Determine the [X, Y] coordinate at the center of the cell enclosing the given text.  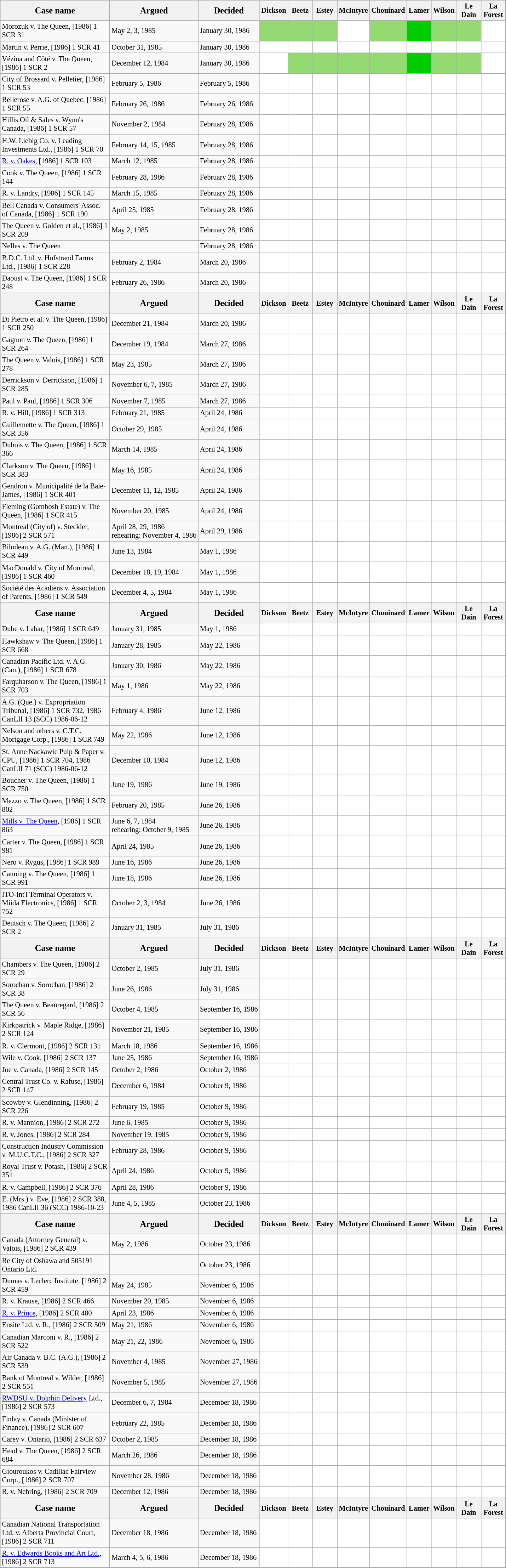
November 7, 1985 [154, 401]
December 4, 5, 1984 [154, 593]
Deutsch v. The Queen, [1986] 2 SCR 2 [55, 928]
June 6, 1985 [154, 1122]
R. v. Oakes, [1986] 1 SCR 103 [55, 161]
Derrickson v. Derrickson, [1986] 1 SCR 285 [55, 385]
April 23, 1986 [154, 1313]
Daoust v. The Queen, [1986] 1 SCR 248 [55, 283]
Dube v. Labar, [1986] 1 SCR 649 [55, 629]
March 4, 5, 6, 1986 [154, 1557]
May 2, 1986 [154, 1244]
Vézina and Côté v. The Queen, [1986] 1 SCR 2 [55, 63]
Montreal (City of) v. Steckler, [1986] 2 SCR 571 [55, 531]
June 13, 1984 [154, 551]
The Queen v. Valois, [1986] 1 SCR 278 [55, 364]
December 21, 1984 [154, 323]
May 2, 3, 1985 [154, 31]
March 15, 1985 [154, 193]
City of Brossard v. Pelletier, [1986] 1 SCR 53 [55, 84]
R. v. Nehring, [1986] 2 SCR 709 [55, 1492]
May 16, 1985 [154, 470]
St. Anne Nackawic Pulp & Paper v. CPU, [1986] 1 SCR 704, 1986 CanLII 71 (SCC) 1986-06-12 [55, 760]
February 4, 1986 [154, 711]
Carey v. Ontario, [1986] 2 SCR 637 [55, 1439]
Scowby v. Glendinning, [1986] 2 SCR 226 [55, 1106]
R. v. Hill, [1986] 1 SCR 313 [55, 413]
Chambers v. The Queen, [1986] 2 SCR 29 [55, 969]
June 6, 7, 1984rehearing: October 9, 1985 [154, 826]
Nero v. Rygus, [1986] 1 SCR 989 [55, 862]
November 6, 7, 1985 [154, 385]
Gendron v. Municipalité de la Baie-James, [1986] 1 SCR 401 [55, 490]
January 28, 1985 [154, 645]
H.W. Liebig Co. v. Leading Investments Ltd., [1986] 1 SCR 70 [55, 145]
R. v. Clermont, [1986] 2 SCR 131 [55, 1046]
Bank of Montreal v. Wilder, [1986] 2 SCR 551 [55, 1382]
RWDSU v. Dolphin Delivery Ltd., [1986] 2 SCR 573 [55, 1403]
March 12, 1985 [154, 161]
Gagnon v. The Queen, [1986] 1 SCR 264 [55, 344]
Bellerose v. A.G. of Quebec, [1986] 1 SCR 55 [55, 104]
February 22, 1985 [154, 1423]
Dubois v. The Queen, [1986] 1 SCR 366 [55, 449]
R. v. Krause, [1986] 2 SCR 466 [55, 1301]
June 4, 5, 1985 [154, 1204]
May 2, 1985 [154, 230]
A.G. (Que.) v. Expropriation Tribunal, [1986] 1 SCR 732, 1986 CanLII 13 (SCC) 1986-06-12 [55, 711]
March 14, 1985 [154, 449]
Canadian National Transportation Ltd. v. Alberta Provincial Court, [1986] 2 SCR 711 [55, 1533]
Wile v. Cook, [1986] 2 SCR 137 [55, 1058]
December 18, 19, 1984 [154, 572]
Giouroukos v. Cadillac Fairview Corp., [1986] 2 SCR 707 [55, 1476]
R. v. Edwards Books and Art Ltd., [1986] 2 SCR 713 [55, 1557]
Société des Acadiens v. Association of Parents, [1986] 1 SCR 549 [55, 593]
Canadian Marconi v. R., [1986] 2 SCR 522 [55, 1341]
April 24, 1985 [154, 846]
December 6, 7, 1984 [154, 1403]
Nelles v. The Queen [55, 246]
May 24, 1985 [154, 1285]
R. v. Mannion, [1986] 2 SCR 272 [55, 1122]
December 6, 1984 [154, 1086]
Nelson and others v. C.T.C. Mortgage Corp., [1986] 1 SCR 749 [55, 735]
December 11, 12, 1985 [154, 490]
Farquharson v. The Queen, [1986] 1 SCR 703 [55, 686]
November 28, 1986 [154, 1476]
December 10, 1984 [154, 760]
December 12, 1984 [154, 63]
Royal Trust v. Potash, [1986] 2 SCR 351 [55, 1171]
April 28, 29, 1986rehearing: November 4, 1986 [154, 531]
February 2, 1984 [154, 262]
October 31, 1985 [154, 47]
March 18, 1986 [154, 1046]
Hillis Oil & Sales v. Wynn's Canada, [1986] 1 SCR 57 [55, 124]
R. v. Landry, [1986] 1 SCR 145 [55, 193]
May 23, 1985 [154, 364]
Joe v. Canada, [1986] 2 SCR 145 [55, 1070]
June 16, 1986 [154, 862]
Construction Industry Commission v. M.U.C.T.C., [1986] 2 SCR 327 [55, 1151]
November 21, 1985 [154, 1030]
The Queen v. Golden et al., [1986] 1 SCR 209 [55, 230]
Finlay v. Canada (Minister of Finance), [1986] 2 SCR 607 [55, 1423]
October 2, 3, 1984 [154, 903]
November 19, 1985 [154, 1134]
Mills v. The Queen, [1986] 1 SCR 863 [55, 826]
Canada (Attorney General) v. Valois, [1986] 2 SCR 439 [55, 1244]
Di Pietro et al. v. The Queen, [1986] 1 SCR 250 [55, 323]
November 2, 1984 [154, 124]
Fleming (Gombosh Estate) v. The Queen, [1986] 1 SCR 415 [55, 511]
Kirkpatrick v. Maple Ridge, [1986] 2 SCR 124 [55, 1030]
Air Canada v. B.C. (A.G.), [1986] 2 SCR 539 [55, 1362]
Boucher v. The Queen, [1986] 1 SCR 750 [55, 785]
November 4, 1985 [154, 1362]
Re City of Oshawa and 505191 Ontario Ltd. [55, 1265]
Paul v. Paul, [1986] 1 SCR 306 [55, 401]
ITO-Int'l Terminal Operators v. Miida Electronics, [1986] 1 SCR 752 [55, 903]
Central Trust Co. v. Rafuse, [1986] 2 SCR 147 [55, 1086]
E. (Mrs.) v. Eve, [1986] 2 SCR 388, 1986 CanLII 36 (SCC) 1986-10-23 [55, 1204]
June 25, 1986 [154, 1058]
May 21, 22, 1986 [154, 1341]
Guillemette v. The Queen, [1986] 1 SCR 356 [55, 429]
December 19, 1984 [154, 344]
March 26, 1986 [154, 1455]
Carter v. The Queen, [1986] 1 SCR 981 [55, 846]
November 5, 1985 [154, 1382]
June 18, 1986 [154, 878]
MacDonald v. City of Montreal, [1986] 1 SCR 460 [55, 572]
April 25, 1985 [154, 210]
October 4, 1985 [154, 1009]
Cook v. The Queen, [1986] 1 SCR 144 [55, 177]
April 28, 1986 [154, 1187]
Hawkshaw v. The Queen, [1986] 1 SCR 668 [55, 645]
February 19, 1985 [154, 1106]
April 29, 1986 [229, 531]
Canadian Pacific Ltd. v. A.G. (Can.), [1986] 1 SCR 678 [55, 666]
Bilodeau v. A.G. (Man.), [1986] 1 SCR 449 [55, 551]
Head v. The Queen, [1986] 2 SCR 684 [55, 1455]
February 21, 1985 [154, 413]
Canning v. The Queen, [1986] 1 SCR 991 [55, 878]
Bell Canada v. Consumers' Assoc. of Canada, [1986] 1 SCR 190 [55, 210]
R. v. Jones, [1986] 2 SCR 284 [55, 1134]
Martin v. Perrie, [1986] 1 SCR 41 [55, 47]
December 12, 1986 [154, 1492]
Morozuk v. The Queen, [1986] 1 SCR 31 [55, 31]
R. v. Prince, [1986] 2 SCR 480 [55, 1313]
May 21, 1986 [154, 1325]
Dumas v. Leclerc Institute, [1986] 2 SCR 459 [55, 1285]
The Queen v. Beauregard, [1986] 2 SCR 56 [55, 1009]
February 14, 15, 1985 [154, 145]
R. v. Campbell, [1986] 2 SCR 376 [55, 1187]
Clarkson v. The Queen, [1986] 1 SCR 383 [55, 470]
Sorochan v. Sorochan, [1986] 2 SCR 38 [55, 989]
February 20, 1985 [154, 805]
October 29, 1985 [154, 429]
B.D.C. Ltd. v. Hofstrand Farms Ltd., [1986] 1 SCR 228 [55, 262]
Mezzo v. The Queen, [1986] 1 SCR 802 [55, 805]
Ensite Ltd. v. R., [1986] 2 SCR 509 [55, 1325]
